Return (X, Y) of the center of cell containing provided text 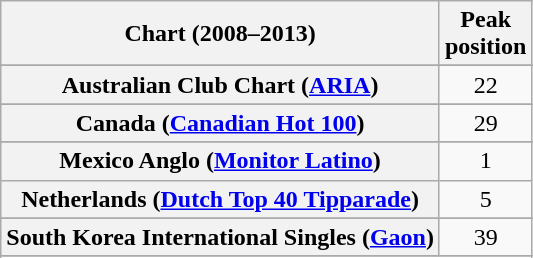
39 (485, 237)
Canada (Canadian Hot 100) (220, 123)
Chart (2008–2013) (220, 34)
5 (485, 199)
Australian Club Chart (ARIA) (220, 85)
Mexico Anglo (Monitor Latino) (220, 161)
29 (485, 123)
1 (485, 161)
22 (485, 85)
Netherlands (Dutch Top 40 Tipparade) (220, 199)
South Korea International Singles (Gaon) (220, 237)
Peakposition (485, 34)
